Pinpoint the cell where the given text exists, returning its (x, y) midpoint coordinate. 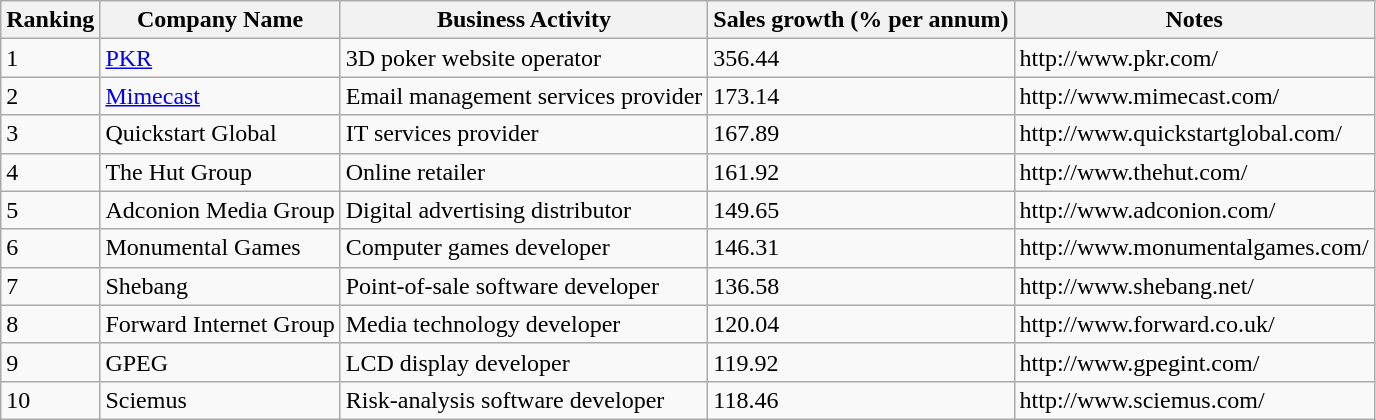
Digital advertising distributor (524, 210)
IT services provider (524, 134)
Business Activity (524, 20)
http://www.sciemus.com/ (1194, 400)
Company Name (220, 20)
The Hut Group (220, 172)
Point-of-sale software developer (524, 286)
167.89 (861, 134)
Quickstart Global (220, 134)
136.58 (861, 286)
http://www.adconion.com/ (1194, 210)
Online retailer (524, 172)
Mimecast (220, 96)
7 (50, 286)
http://www.quickstartglobal.com/ (1194, 134)
Forward Internet Group (220, 324)
http://www.forward.co.uk/ (1194, 324)
http://www.pkr.com/ (1194, 58)
Notes (1194, 20)
1 (50, 58)
146.31 (861, 248)
PKR (220, 58)
120.04 (861, 324)
10 (50, 400)
http://www.monumentalgames.com/ (1194, 248)
Risk-analysis software developer (524, 400)
356.44 (861, 58)
GPEG (220, 362)
4 (50, 172)
Media technology developer (524, 324)
Computer games developer (524, 248)
173.14 (861, 96)
3 (50, 134)
http://www.gpegint.com/ (1194, 362)
LCD display developer (524, 362)
Email management services provider (524, 96)
5 (50, 210)
http://www.thehut.com/ (1194, 172)
http://www.mimecast.com/ (1194, 96)
2 (50, 96)
8 (50, 324)
Sales growth (% per annum) (861, 20)
9 (50, 362)
Ranking (50, 20)
Adconion Media Group (220, 210)
Sciemus (220, 400)
6 (50, 248)
118.46 (861, 400)
Shebang (220, 286)
119.92 (861, 362)
http://www.shebang.net/ (1194, 286)
161.92 (861, 172)
149.65 (861, 210)
Monumental Games (220, 248)
3D poker website operator (524, 58)
